Extract the [X, Y] coordinate from the center of the cell holding the provided text.  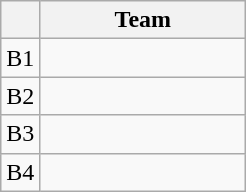
B2 [20, 96]
B3 [20, 134]
Team [143, 20]
B4 [20, 172]
B1 [20, 58]
